Output the [x, y] coordinate of the center of the cell containing the given text.  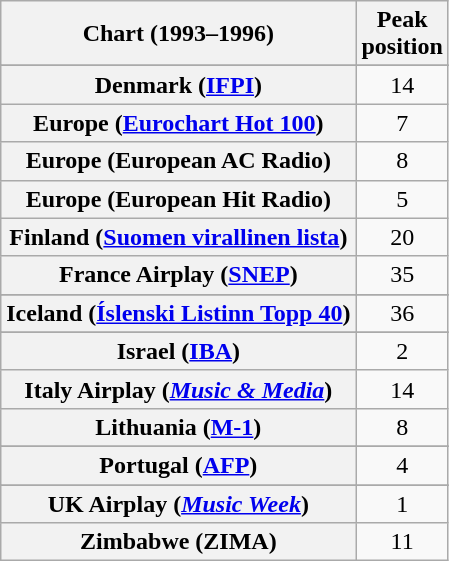
Peakposition [402, 34]
Lithuania (M-1) [178, 427]
UK Airplay (Music Week) [178, 503]
Europe (European Hit Radio) [178, 199]
Europe (European AC Radio) [178, 161]
Zimbabwe (ZIMA) [178, 542]
4 [402, 465]
Denmark (IFPI) [178, 85]
Israel (IBA) [178, 351]
1 [402, 503]
Iceland (Íslenski Listinn Topp 40) [178, 313]
11 [402, 542]
2 [402, 351]
Europe (Eurochart Hot 100) [178, 123]
35 [402, 275]
7 [402, 123]
5 [402, 199]
France Airplay (SNEP) [178, 275]
Finland (Suomen virallinen lista) [178, 237]
Chart (1993–1996) [178, 34]
Italy Airplay (Music & Media) [178, 389]
Portugal (AFP) [178, 465]
20 [402, 237]
36 [402, 313]
